Capture the cell that displays the provided text and extract its [x, y] central coordinate. 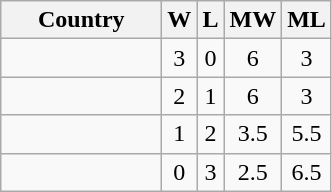
W [180, 20]
6.5 [307, 172]
L [210, 20]
ML [307, 20]
MW [253, 20]
2.5 [253, 172]
3.5 [253, 134]
5.5 [307, 134]
Country [82, 20]
